Search for the cell housing the specified text and yield its [x, y] center coordinate. 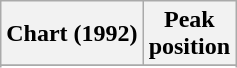
Chart (1992) [72, 34]
Peakposition [189, 34]
